Output the [x, y] coordinate of the center of the cell containing the given text.  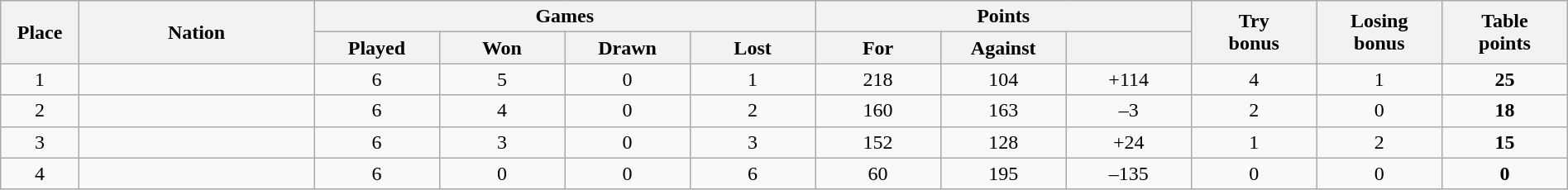
–135 [1129, 173]
218 [878, 79]
Played [377, 48]
Losingbonus [1379, 32]
163 [1003, 111]
128 [1003, 142]
152 [878, 142]
Trybonus [1254, 32]
5 [502, 79]
Place [40, 32]
104 [1003, 79]
Lost [753, 48]
Won [502, 48]
Tablepoints [1505, 32]
–3 [1129, 111]
Against [1003, 48]
25 [1505, 79]
195 [1003, 173]
+114 [1129, 79]
60 [878, 173]
Games [565, 17]
For [878, 48]
18 [1505, 111]
Nation [196, 32]
160 [878, 111]
15 [1505, 142]
Drawn [628, 48]
Points [1004, 17]
+24 [1129, 142]
